Scan for the cell matching the given text and deliver its [X, Y] coordinate at center. 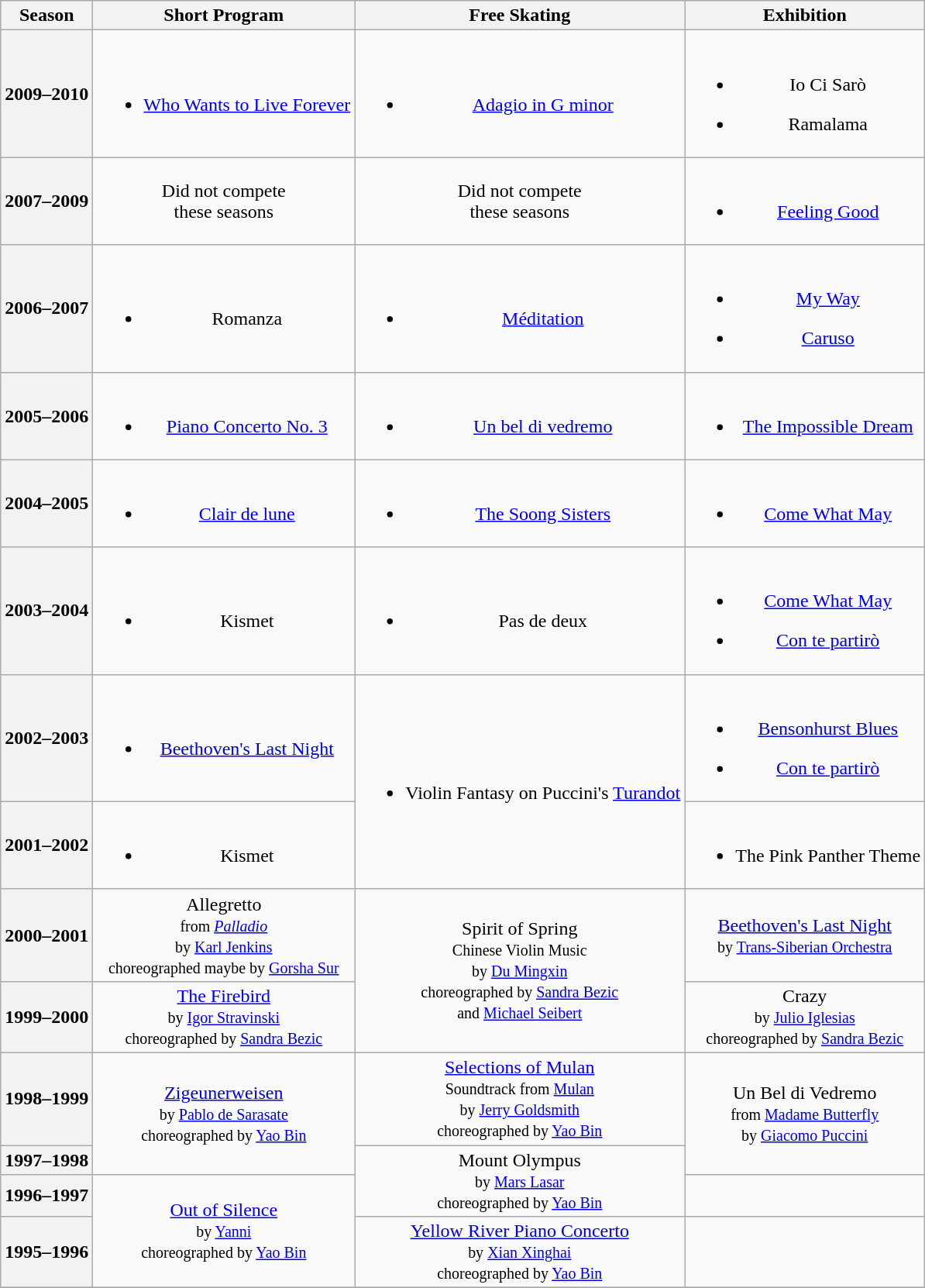
2001–2002 [46, 845]
2004–2005 [46, 504]
Short Program [224, 15]
My WayCaruso [805, 308]
2000–2001 [46, 935]
The Firebird by Igor Stravinski choreographed by Sandra Bezic [224, 1017]
Selections of Mulan Soundtrack from Mulan by Jerry Goldsmith choreographed by Yao Bin [520, 1099]
Beethoven's Last Night [224, 738]
The Impossible Dream [805, 415]
Io Ci SaròRamalama [805, 94]
Free Skating [520, 15]
2005–2006 [46, 415]
Beethoven's Last Night by Trans-Siberian Orchestra [805, 935]
The Soong Sisters [520, 504]
Crazy by Julio Iglesias choreographed by Sandra Bezic [805, 1017]
Clair de lune [224, 504]
Exhibition [805, 15]
2006–2007 [46, 308]
2002–2003 [46, 738]
Violin Fantasy on Puccini's Turandot [520, 781]
Season [46, 15]
Yellow River Piano Concerto by Xian Xinghai choreographed by Yao Bin [520, 1252]
1995–1996 [46, 1252]
2007–2009 [46, 201]
Feeling Good [805, 201]
Allegrettofrom Palladio by Karl Jenkins choreographed maybe by Gorsha Sur [224, 935]
Un bel di vedremo [520, 415]
Bensonhurst BluesCon te partirò [805, 738]
Adagio in G minor [520, 94]
Piano Concerto No. 3 [224, 415]
Un Bel di Vedremo from Madame Butterfly by Giacomo Puccini [805, 1113]
Who Wants to Live Forever [224, 94]
2003–2004 [46, 611]
Spirit of Spring Chinese Violin Music by Du Mingxin choreographed by Sandra Bezic and Michael Seibert [520, 970]
Pas de deux [520, 611]
Come What MayCon te partirò [805, 611]
Méditation [520, 308]
2009–2010 [46, 94]
1998–1999 [46, 1099]
Zigeunerweisen by Pablo de Sarasate choreographed by Yao Bin [224, 1113]
1997–1998 [46, 1160]
1996–1997 [46, 1196]
The Pink Panther Theme [805, 845]
1999–2000 [46, 1017]
Romanza [224, 308]
Out of Silence by Yanni choreographed by Yao Bin [224, 1231]
Mount Olympus by Mars Lasar choreographed by Yao Bin [520, 1181]
Come What May [805, 504]
